Provide the [x, y] coordinate of the cell's center where the given text is located.  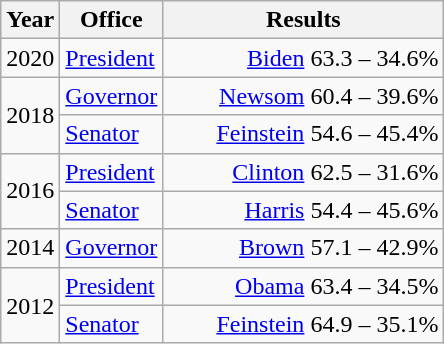
Clinton 62.5 – 31.6% [304, 172]
Newsom 60.4 – 39.6% [304, 96]
Office [112, 20]
2020 [30, 58]
Results [304, 20]
Feinstein 64.9 – 35.1% [304, 324]
Year [30, 20]
2012 [30, 305]
Brown 57.1 – 42.9% [304, 248]
2014 [30, 248]
Harris 54.4 – 45.6% [304, 210]
Biden 63.3 – 34.6% [304, 58]
2016 [30, 191]
Obama 63.4 – 34.5% [304, 286]
2018 [30, 115]
Feinstein 54.6 – 45.4% [304, 134]
